Detect which cell encompasses the target text, then output its (X, Y) center coordinate. 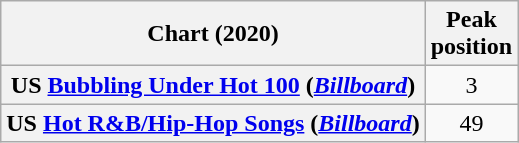
Chart (2020) (213, 34)
3 (471, 85)
US Hot R&B/Hip-Hop Songs (Billboard) (213, 123)
US Bubbling Under Hot 100 (Billboard) (213, 85)
49 (471, 123)
Peakposition (471, 34)
